Return the (X, Y) coordinate for the center point of the cell that contains the specified text.  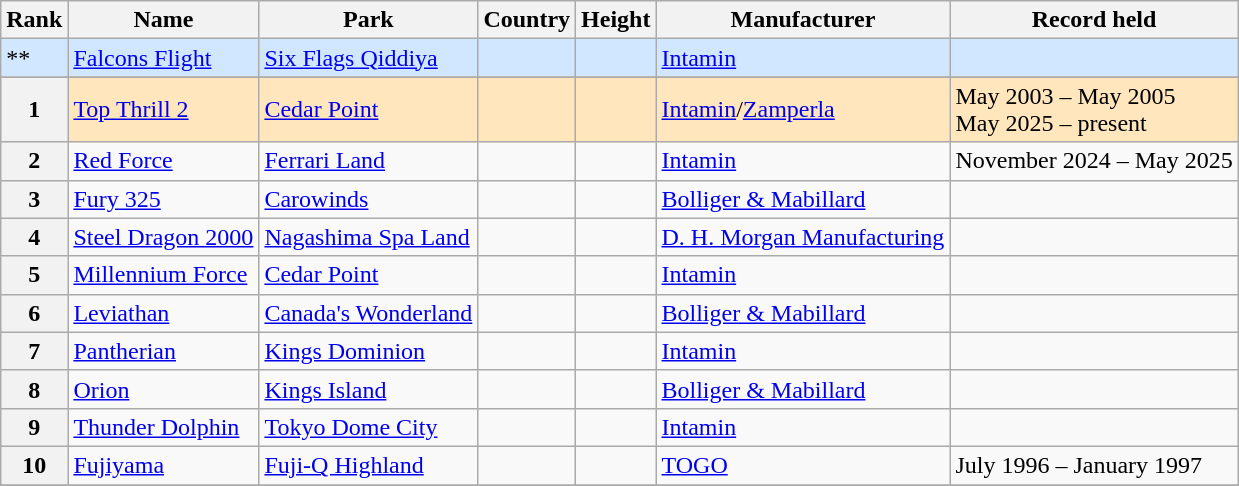
Tokyo Dome City (368, 427)
10 (34, 465)
Rank (34, 20)
Leviathan (164, 313)
November 2024 – May 2025 (1094, 161)
July 1996 – January 1997 (1094, 465)
1 (34, 110)
8 (34, 389)
Park (368, 20)
Six Flags Qiddiya (368, 58)
5 (34, 275)
D. H. Morgan Manufacturing (803, 237)
Falcons Flight (164, 58)
Name (164, 20)
May 2003 – May 2005May 2025 – present (1094, 110)
Kings Island (368, 389)
4 (34, 237)
** (34, 58)
Canada's Wonderland (368, 313)
Carowinds (368, 199)
7 (34, 351)
Record held (1094, 20)
Top Thrill 2 (164, 110)
6 (34, 313)
Fujiyama (164, 465)
Millennium Force (164, 275)
Manufacturer (803, 20)
Steel Dragon 2000 (164, 237)
Ferrari Land (368, 161)
Nagashima Spa Land (368, 237)
9 (34, 427)
2 (34, 161)
Orion (164, 389)
Kings Dominion (368, 351)
Fury 325 (164, 199)
Country (527, 20)
TOGO (803, 465)
Fuji-Q Highland (368, 465)
Pantherian (164, 351)
Height (616, 20)
Intamin/Zamperla (803, 110)
Red Force (164, 161)
3 (34, 199)
Thunder Dolphin (164, 427)
